From the cell containing the given text, extract its center point as [X, Y] coordinate. 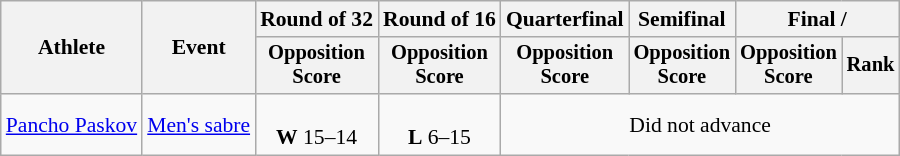
Men's sabre [198, 124]
Rank [871, 66]
Event [198, 48]
Quarterfinal [565, 19]
Semifinal [682, 19]
Final / [817, 19]
Did not advance [700, 124]
Pancho Paskov [72, 124]
W 15–14 [316, 124]
Round of 32 [316, 19]
Athlete [72, 48]
L 6–15 [440, 124]
Round of 16 [440, 19]
